Locate the cell with the specified text and output its [x, y] center coordinate. 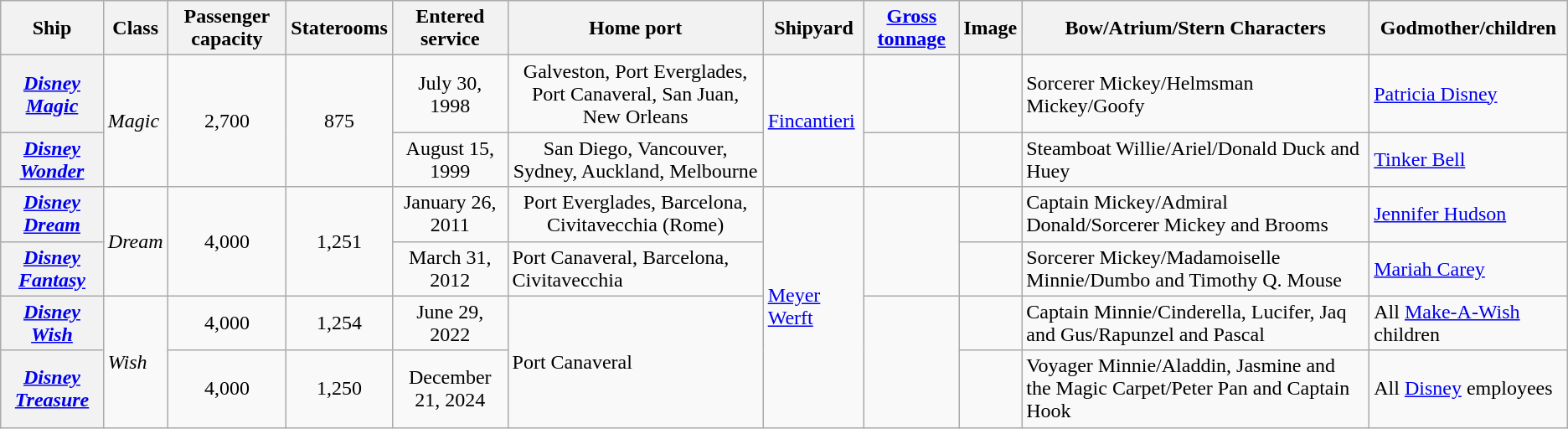
Patricia Disney [1469, 94]
1,250 [340, 389]
July 30, 1998 [450, 94]
Captain Minnie/Cinderella, Lucifer, Jaq and Gus/Rapunzel and Pascal [1196, 323]
August 15, 1999 [450, 159]
Class [136, 28]
Bow/Atrium/Stern Characters [1196, 28]
Port Canaveral [635, 362]
1,251 [340, 241]
Image [990, 28]
Captain Mickey/Admiral Donald/Sorcerer Mickey and Brooms [1196, 214]
San Diego, Vancouver, Sydney, Auckland, Melbourne [635, 159]
Ship [52, 28]
Steamboat Willie/Ariel/Donald Duck and Huey [1196, 159]
Sorcerer Mickey/Madamoiselle Minnie/Dumbo and Timothy Q. Mouse [1196, 268]
Magic [136, 121]
Shipyard [814, 28]
Jennifer Hudson [1469, 214]
Mariah Carey [1469, 268]
All Make-A-Wish children [1469, 323]
January 26, 2011 [450, 214]
Fincantieri [814, 121]
March 31, 2012 [450, 268]
Entered service [450, 28]
Passenger capacity [227, 28]
875 [340, 121]
Staterooms [340, 28]
Disney Magic [52, 94]
December 21, 2024 [450, 389]
Godmother/children [1469, 28]
Port Everglades, Barcelona, Civitavecchia (Rome) [635, 214]
Tinker Bell [1469, 159]
June 29, 2022 [450, 323]
Galveston, Port Everglades, Port Canaveral, San Juan, New Orleans [635, 94]
All Disney employees [1469, 389]
Dream [136, 241]
Disney Fantasy [52, 268]
Voyager Minnie/Aladdin, Jasmine and the Magic Carpet/Peter Pan and Captain Hook [1196, 389]
Gross tonnage [911, 28]
Meyer Werft [814, 307]
Disney Wish [52, 323]
Home port [635, 28]
Port Canaveral, Barcelona, Civitavecchia [635, 268]
Wish [136, 362]
Disney Treasure [52, 389]
2,700 [227, 121]
1,254 [340, 323]
Disney Dream [52, 214]
Disney Wonder [52, 159]
Sorcerer Mickey/Helmsman Mickey/Goofy [1196, 94]
